Return (x, y) of the center of cell containing provided text 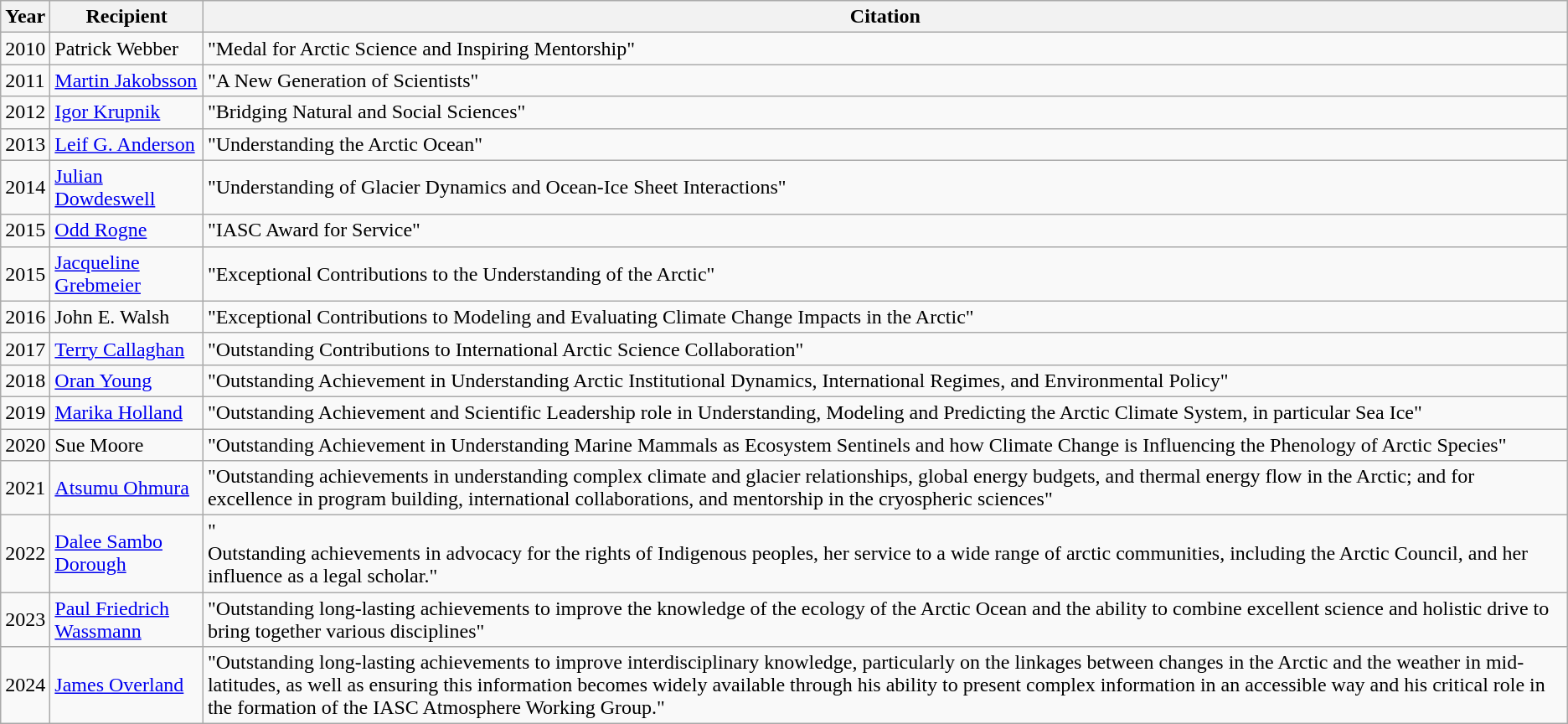
2011 (25, 80)
"IASC Award for Service" (885, 230)
2023 (25, 620)
"Outstanding Achievement in Understanding Arctic Institutional Dynamics, International Regimes, and Environmental Policy" (885, 380)
2024 (25, 685)
Patrick Webber (127, 49)
Igor Krupnik (127, 112)
Recipient (127, 17)
Dalee Sambo Dorough (127, 554)
Jacqueline Grebmeier (127, 273)
Atsumu Ohmura (127, 488)
Leif G. Anderson (127, 144)
Oran Young (127, 380)
Terry Callaghan (127, 349)
"Medal for Arctic Science and Inspiring Mentorship" (885, 49)
2021 (25, 488)
2018 (25, 380)
"A New Generation of Scientists" (885, 80)
Sue Moore (127, 445)
2013 (25, 144)
2014 (25, 188)
"Understanding of Glacier Dynamics and Ocean-Ice Sheet Interactions" (885, 188)
"Exceptional Contributions to Modeling and Evaluating Climate Change Impacts in the Arctic" (885, 317)
"Outstanding Contributions to International Arctic Science Collaboration" (885, 349)
Marika Holland (127, 412)
"Bridging Natural and Social Sciences" (885, 112)
"Understanding the Arctic Ocean" (885, 144)
2010 (25, 49)
"Outstanding Achievement and Scientific Leadership role in Understanding, Modeling and Predicting the Arctic Climate System, in particular Sea Ice" (885, 412)
Citation (885, 17)
2022 (25, 554)
2017 (25, 349)
2020 (25, 445)
2019 (25, 412)
Year (25, 17)
John E. Walsh (127, 317)
James Overland (127, 685)
2016 (25, 317)
Paul Friedrich Wassmann (127, 620)
2012 (25, 112)
Martin Jakobsson (127, 80)
Odd Rogne (127, 230)
Julian Dowdeswell (127, 188)
"Exceptional Contributions to the Understanding of the Arctic" (885, 273)
